Extract the (X, Y) coordinate from the center of the cell holding the provided text.  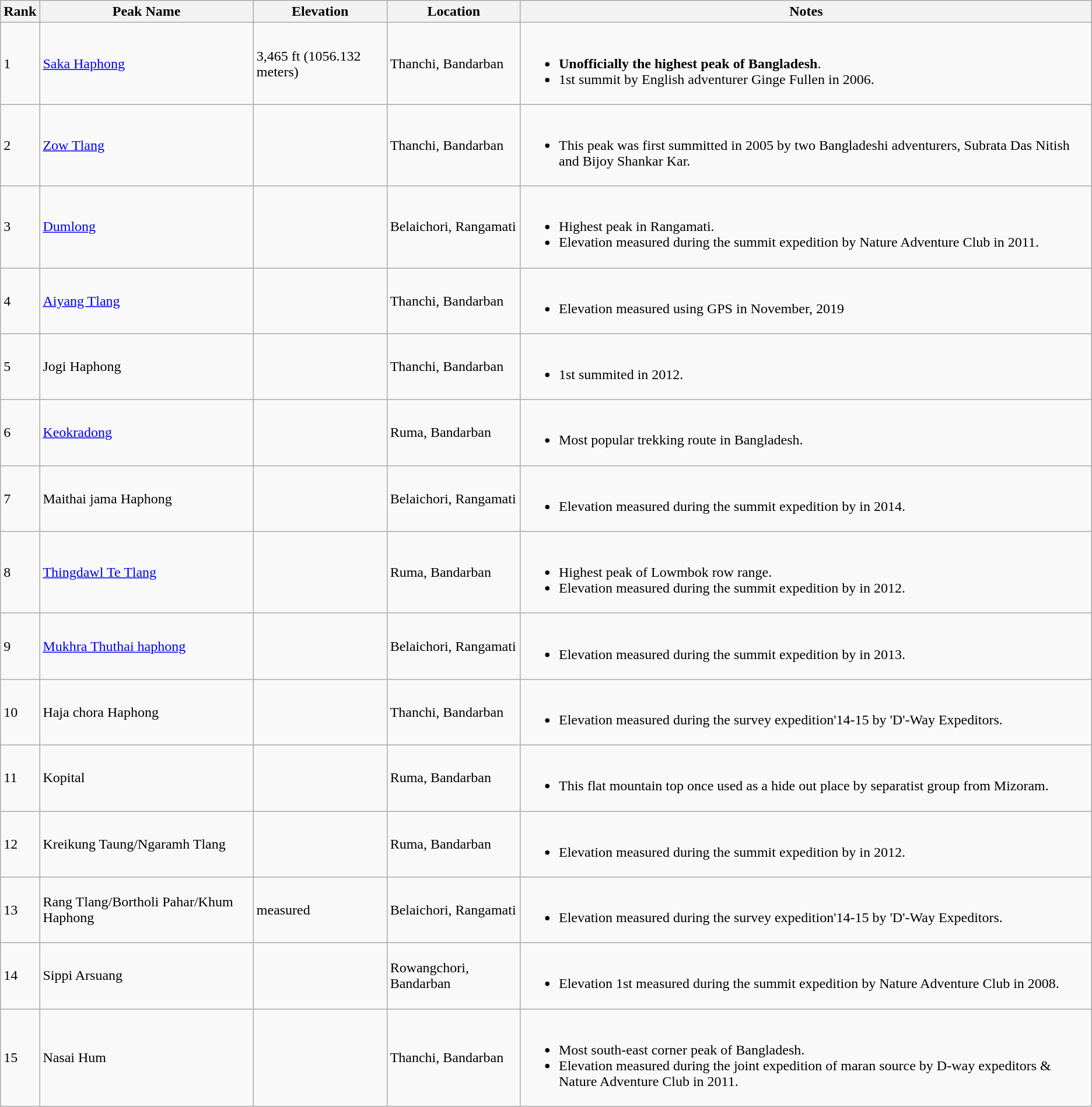
1st summited in 2012. (806, 366)
7 (20, 498)
6 (20, 433)
9 (20, 646)
Aiyang Tlang (146, 301)
Highest peak in Rangamati.Elevation measured during the summit expedition by Nature Adventure Club in 2011. (806, 227)
3,465 ft (1056.132 meters) (320, 64)
Maithai jama Haphong (146, 498)
Kreikung Taung/Ngaramh Tlang (146, 843)
Highest peak of Lowmbok row range.Elevation measured during the summit expedition by in 2012. (806, 572)
Kopital (146, 778)
10 (20, 712)
3 (20, 227)
Sippi Arsuang (146, 976)
This flat mountain top once used as a hide out place by separatist group from Mizoram. (806, 778)
15 (20, 1058)
Dumlong (146, 227)
Thingdawl Te Tlang (146, 572)
Elevation measured during the summit expedition by in 2012. (806, 843)
Peak Name (146, 12)
Rowangchori, Bandarban (454, 976)
Jogi Haphong (146, 366)
Rank (20, 12)
Elevation (320, 12)
Haja chora Haphong (146, 712)
4 (20, 301)
Elevation measured using GPS in November, 2019 (806, 301)
Saka Haphong (146, 64)
Zow Tlang (146, 145)
2 (20, 145)
measured (320, 910)
Rang Tlang/Bortholi Pahar/Khum Haphong (146, 910)
12 (20, 843)
Nasai Hum (146, 1058)
13 (20, 910)
This peak was first summitted in 2005 by two Bangladeshi adventurers, Subrata Das Nitish and Bijoy Shankar Kar. (806, 145)
5 (20, 366)
Location (454, 12)
14 (20, 976)
Elevation measured during the summit expedition by in 2014. (806, 498)
Notes (806, 12)
Elevation measured during the summit expedition by in 2013. (806, 646)
11 (20, 778)
1 (20, 64)
8 (20, 572)
Unofficially the highest peak of Bangladesh.1st summit by English adventurer Ginge Fullen in 2006. (806, 64)
Mukhra Thuthai haphong (146, 646)
Most popular trekking route in Bangladesh. (806, 433)
Keokradong (146, 433)
Elevation 1st measured during the summit expedition by Nature Adventure Club in 2008. (806, 976)
